From the cell containing the given text, extract its center point as [X, Y] coordinate. 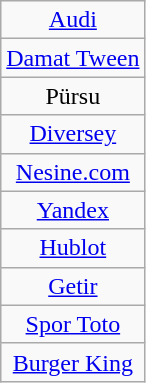
Damat Tween [73, 58]
Burger King [73, 362]
Getir [73, 286]
Hublot [73, 248]
Nesine.com [73, 172]
Pürsu [73, 96]
Audi [73, 20]
Yandex [73, 210]
Diversey [73, 134]
Spor Toto [73, 324]
